Output the [X, Y] coordinate of the center of the cell containing the given text.  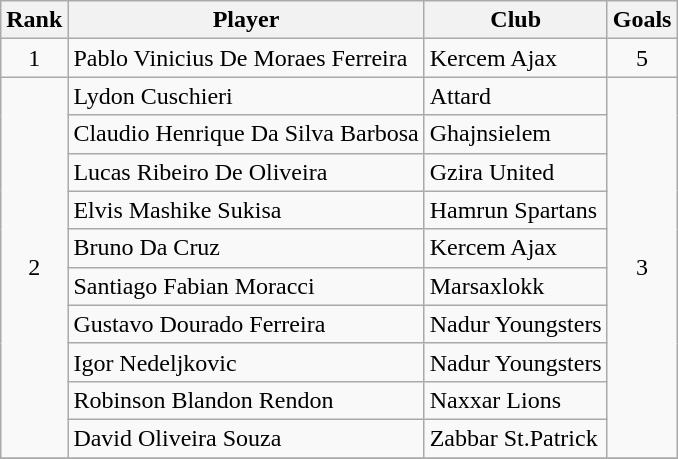
Bruno Da Cruz [246, 248]
Rank [34, 20]
2 [34, 268]
Hamrun Spartans [516, 210]
Elvis Mashike Sukisa [246, 210]
Santiago Fabian Moracci [246, 286]
Marsaxlokk [516, 286]
Lydon Cuschieri [246, 96]
Club [516, 20]
David Oliveira Souza [246, 438]
Attard [516, 96]
1 [34, 58]
Naxxar Lions [516, 400]
Player [246, 20]
Gzira United [516, 172]
Zabbar St.Patrick [516, 438]
Pablo Vinicius De Moraes Ferreira [246, 58]
Claudio Henrique Da Silva Barbosa [246, 134]
3 [642, 268]
5 [642, 58]
Goals [642, 20]
Robinson Blandon Rendon [246, 400]
Gustavo Dourado Ferreira [246, 324]
Igor Nedeljkovic [246, 362]
Ghajnsielem [516, 134]
Lucas Ribeiro De Oliveira [246, 172]
